Locate the cell with the specified text and output its (X, Y) center coordinate. 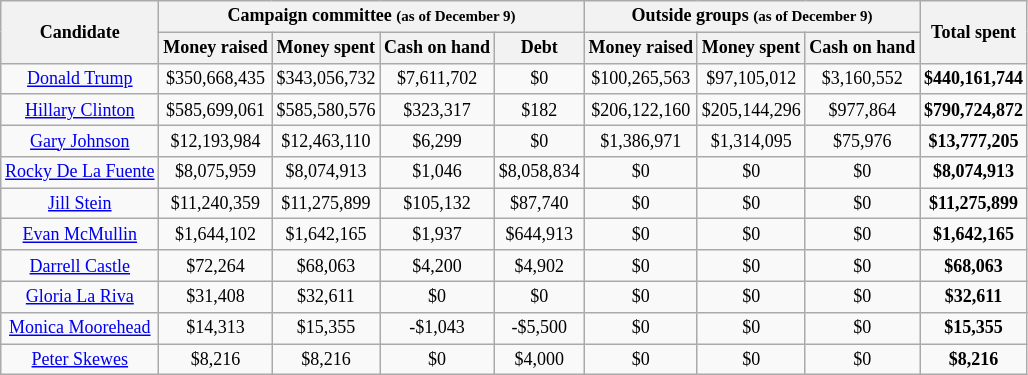
$97,105,012 (751, 78)
$585,699,061 (216, 110)
Peter Skewes (80, 360)
$12,193,984 (216, 140)
$343,056,732 (326, 78)
Outside groups (as of December 9) (752, 16)
Total spent (974, 32)
$87,740 (539, 204)
Gloria La Riva (80, 296)
$1,314,095 (751, 140)
$585,580,576 (326, 110)
Hillary Clinton (80, 110)
Campaign committee (as of December 9) (372, 16)
Rocky De La Fuente (80, 172)
$75,976 (862, 140)
$31,408 (216, 296)
$323,317 (438, 110)
$72,264 (216, 266)
$4,000 (539, 360)
$14,313 (216, 328)
Evan McMullin (80, 234)
-$1,043 (438, 328)
$1,386,971 (640, 140)
$977,864 (862, 110)
$440,161,744 (974, 78)
$4,902 (539, 266)
$206,122,160 (640, 110)
$1,937 (438, 234)
-$5,500 (539, 328)
Jill Stein (80, 204)
$3,160,552 (862, 78)
$8,075,959 (216, 172)
$4,200 (438, 266)
$8,058,834 (539, 172)
$7,611,702 (438, 78)
Gary Johnson (80, 140)
$1,046 (438, 172)
Darrell Castle (80, 266)
$182 (539, 110)
Donald Trump (80, 78)
Monica Moorehead (80, 328)
$205,144,296 (751, 110)
$13,777,205 (974, 140)
$105,132 (438, 204)
$350,668,435 (216, 78)
$6,299 (438, 140)
Debt (539, 48)
$1,644,102 (216, 234)
Candidate (80, 32)
$644,913 (539, 234)
$790,724,872 (974, 110)
$12,463,110 (326, 140)
$100,265,563 (640, 78)
$11,240,359 (216, 204)
